Return the [X, Y] coordinate for the center point of the cell that contains the specified text.  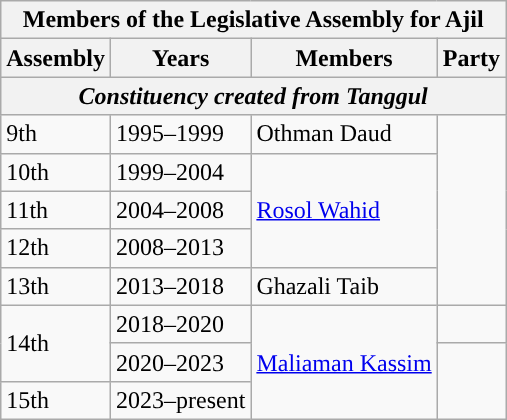
15th [56, 400]
Members [344, 58]
2023–present [180, 400]
12th [56, 248]
2018–2020 [180, 324]
11th [56, 210]
1995–1999 [180, 134]
Rosol Wahid [344, 210]
Assembly [56, 58]
10th [56, 172]
13th [56, 286]
Maliaman Kassim [344, 362]
2004–2008 [180, 210]
2020–2023 [180, 362]
14th [56, 343]
Members of the Legislative Assembly for Ajil [254, 20]
Years [180, 58]
Othman Daud [344, 134]
9th [56, 134]
Constituency created from Tanggul [254, 96]
2008–2013 [180, 248]
2013–2018 [180, 286]
Party [471, 58]
1999–2004 [180, 172]
Ghazali Taib [344, 286]
